From the cell containing the given text, extract its center point as [X, Y] coordinate. 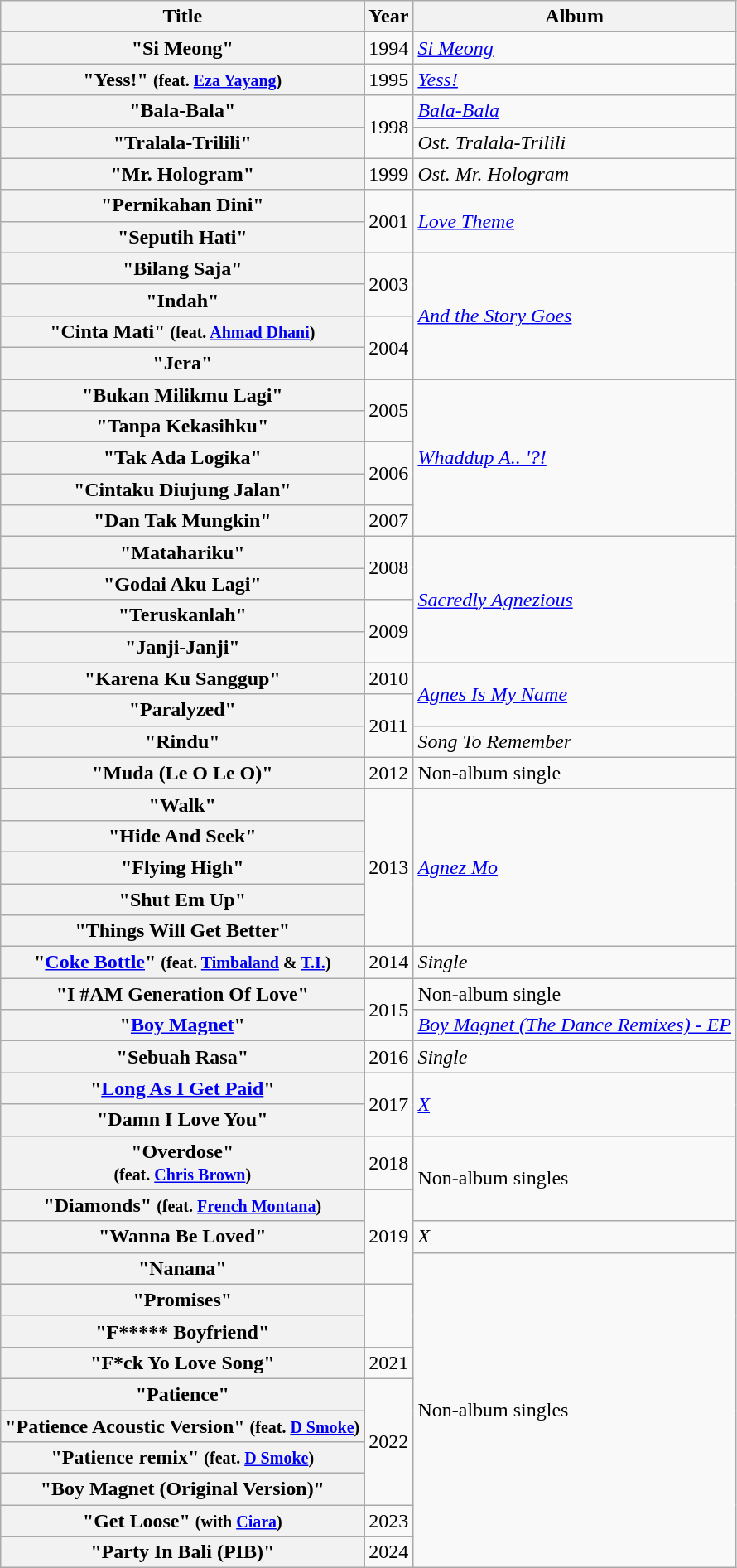
"Tak Ada Logika" [182, 458]
2004 [389, 347]
2015 [389, 1010]
2001 [389, 221]
"Promises" [182, 1300]
Bala-Bala [575, 111]
1994 [389, 48]
2022 [389, 1441]
1995 [389, 80]
"Matahariku" [182, 552]
"Shut Em Up" [182, 899]
Year [389, 17]
"F***** Boyfriend" [182, 1331]
2014 [389, 963]
"Pernikahan Dini" [182, 205]
Agnez Mo [575, 867]
"Get Loose" (with Ciara) [182, 1521]
Song To Remember [575, 741]
"F*ck Yo Love Song" [182, 1363]
"Cinta Mati" (feat. Ahmad Dhani) [182, 331]
"Seputih Hati" [182, 237]
2010 [389, 678]
"Cintaku Diujung Jalan" [182, 490]
"Things Will Get Better" [182, 931]
2006 [389, 474]
Ost. Mr. Hologram [575, 174]
"Teruskanlah" [182, 615]
"Si Meong" [182, 48]
"Party In Bali (PIB)" [182, 1552]
Title [182, 17]
Si Meong [575, 48]
2017 [389, 1104]
1999 [389, 174]
"Rindu" [182, 741]
2016 [389, 1057]
"Long As I Get Paid" [182, 1088]
2013 [389, 867]
"Bukan Milikmu Lagi" [182, 395]
"Patience" [182, 1394]
2005 [389, 411]
2008 [389, 568]
"Jera" [182, 363]
"Yess!" (feat. Eza Yayang) [182, 80]
"Overdose"(feat. Chris Brown) [182, 1163]
"Diamonds" (feat. French Montana) [182, 1205]
2012 [389, 773]
"Mr. Hologram" [182, 174]
"Walk" [182, 804]
Yess! [575, 80]
2003 [389, 284]
2023 [389, 1521]
Whaddup A.. '?! [575, 458]
2011 [389, 726]
"Tralala-Trilili" [182, 142]
2024 [389, 1552]
1998 [389, 127]
2021 [389, 1363]
Love Theme [575, 221]
"Boy Magnet (Original Version)" [182, 1489]
Agnes Is My Name [575, 694]
"Nanana" [182, 1268]
Sacredly Agnezious [575, 600]
"Sebuah Rasa" [182, 1057]
"Flying High" [182, 867]
"Dan Tak Mungkin" [182, 521]
"Bilang Saja" [182, 268]
"Patience remix" (feat. D Smoke) [182, 1458]
2007 [389, 521]
"Karena Ku Sanggup" [182, 678]
Boy Magnet (The Dance Remixes) - EP [575, 1025]
"Janji-Janji" [182, 647]
"Patience Acoustic Version" (feat. D Smoke) [182, 1426]
"Bala-Bala" [182, 111]
2019 [389, 1237]
And the Story Goes [575, 316]
2018 [389, 1163]
"Godai Aku Lagi" [182, 584]
"I #AM Generation Of Love" [182, 994]
"Wanna Be Loved" [182, 1237]
"Muda (Le O Le O)" [182, 773]
2009 [389, 631]
"Damn I Love You" [182, 1120]
"Paralyzed" [182, 710]
"Hide And Seek" [182, 836]
Ost. Tralala-Trilili [575, 142]
Album [575, 17]
"Boy Magnet" [182, 1025]
"Coke Bottle" (feat. Timbaland & T.I.) [182, 963]
"Tanpa Kekasihku" [182, 427]
"Indah" [182, 300]
